Find where the given text appears and provide that cell's center as [x, y] coordinate. 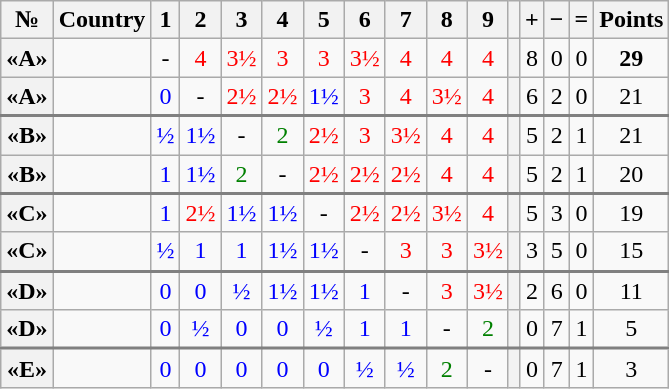
19 [632, 212]
+ [532, 20]
20 [632, 174]
11 [632, 290]
№ [27, 20]
«E» [27, 368]
29 [632, 58]
= [582, 20]
− [556, 20]
9 [488, 20]
Points [632, 20]
15 [632, 252]
Country [102, 20]
